For the text-containing cell, return its midpoint in (X, Y) coordinate format. 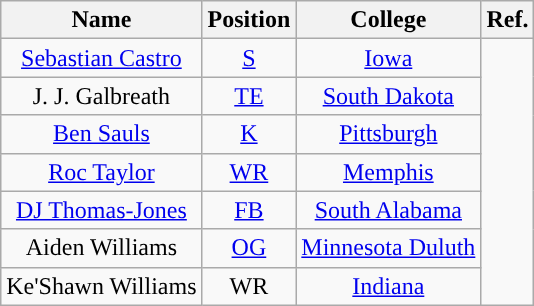
Aiden Williams (102, 248)
J. J. Galbreath (102, 96)
Position (249, 20)
Ke'Shawn Williams (102, 286)
Roc Taylor (102, 172)
Memphis (388, 172)
Sebastian Castro (102, 58)
FB (249, 210)
South Dakota (388, 96)
Ben Sauls (102, 134)
K (249, 134)
DJ Thomas-Jones (102, 210)
Minnesota Duluth (388, 248)
Iowa (388, 58)
TE (249, 96)
Indiana (388, 286)
South Alabama (388, 210)
S (249, 58)
Pittsburgh (388, 134)
Ref. (508, 20)
OG (249, 248)
College (388, 20)
Name (102, 20)
